Scan for the cell matching the given text and deliver its (X, Y) coordinate at center. 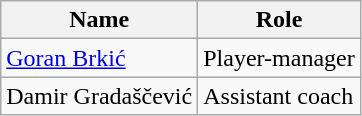
Player-manager (280, 58)
Name (100, 20)
Assistant coach (280, 96)
Role (280, 20)
Goran Brkić (100, 58)
Damir Gradaščević (100, 96)
